Return (X, Y) of the center of cell containing provided text 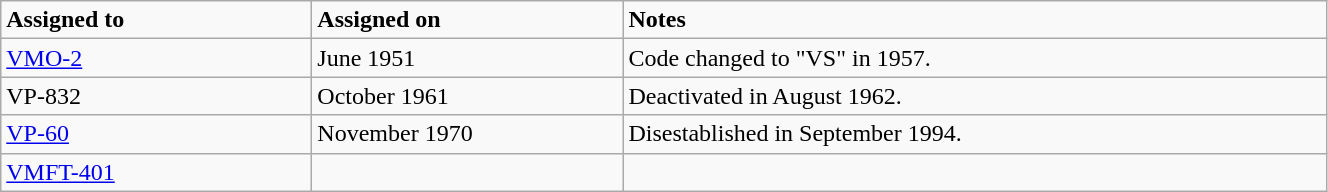
Assigned on (468, 20)
Assigned to (156, 20)
VP-60 (156, 134)
Disestablished in September 1994. (975, 134)
VP-832 (156, 96)
Deactivated in August 1962. (975, 96)
VMO-2 (156, 58)
November 1970 (468, 134)
VMFT-401 (156, 172)
Code changed to "VS" in 1957. (975, 58)
Notes (975, 20)
October 1961 (468, 96)
June 1951 (468, 58)
